Find where the given text appears and provide that cell's center as (X, Y) coordinate. 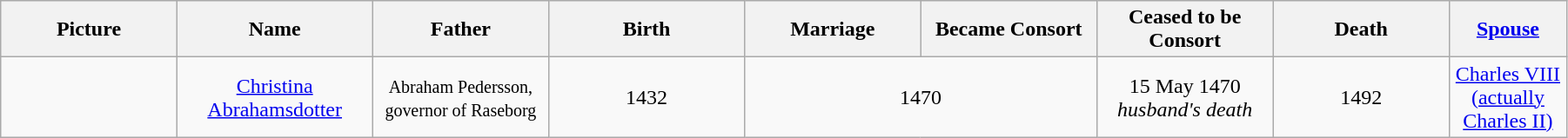
1492 (1361, 97)
Name (275, 30)
Marriage (833, 30)
Ceased to be Consort (1184, 30)
Became Consort (1008, 30)
1470 (921, 97)
1432 (647, 97)
Charles VIII (actually Charles II) (1507, 97)
Picture (89, 30)
Spouse (1507, 30)
Christina Abrahamsdotter (275, 97)
Birth (647, 30)
15 May 1470husband's death (1184, 97)
Abraham Pedersson, governor of Raseborg (460, 97)
Death (1361, 30)
Father (460, 30)
